Pinpoint the cell where the given text exists, returning its (x, y) midpoint coordinate. 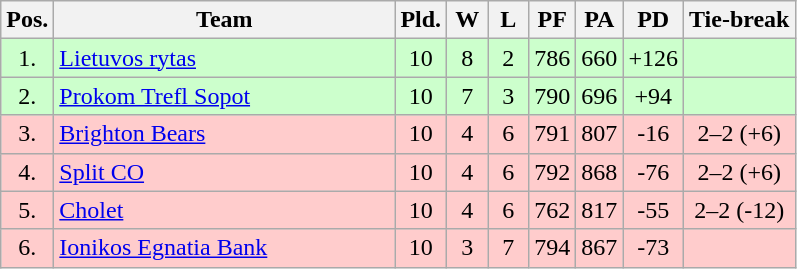
2 (508, 58)
5. (28, 210)
-73 (654, 248)
PF (552, 20)
Tie-break (739, 20)
807 (600, 134)
817 (600, 210)
6. (28, 248)
Cholet (224, 210)
868 (600, 172)
Lietuvos rytas (224, 58)
4. (28, 172)
L (508, 20)
660 (600, 58)
+126 (654, 58)
2–2 (-12) (739, 210)
2. (28, 96)
Ionikos Egnatia Bank (224, 248)
3. (28, 134)
791 (552, 134)
Brighton Bears (224, 134)
-76 (654, 172)
Pld. (421, 20)
-55 (654, 210)
867 (600, 248)
Team (224, 20)
PD (654, 20)
1. (28, 58)
Split CO (224, 172)
696 (600, 96)
762 (552, 210)
Prokom Trefl Sopot (224, 96)
Pos. (28, 20)
792 (552, 172)
8 (468, 58)
790 (552, 96)
-16 (654, 134)
PA (600, 20)
W (468, 20)
794 (552, 248)
+94 (654, 96)
786 (552, 58)
